Return the [x, y] coordinate for the center point of the cell that contains the specified text.  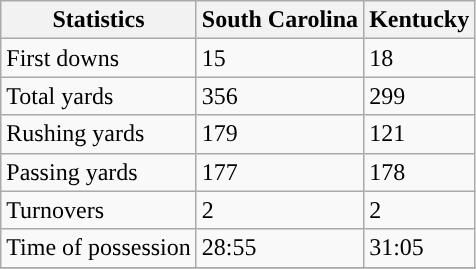
Total yards [99, 96]
177 [280, 172]
Turnovers [99, 210]
Statistics [99, 20]
31:05 [420, 248]
299 [420, 96]
178 [420, 172]
Kentucky [420, 20]
121 [420, 134]
28:55 [280, 248]
Time of possession [99, 248]
18 [420, 58]
179 [280, 134]
Rushing yards [99, 134]
Passing yards [99, 172]
South Carolina [280, 20]
356 [280, 96]
First downs [99, 58]
15 [280, 58]
